Pinpoint the cell where the given text exists, returning its [x, y] midpoint coordinate. 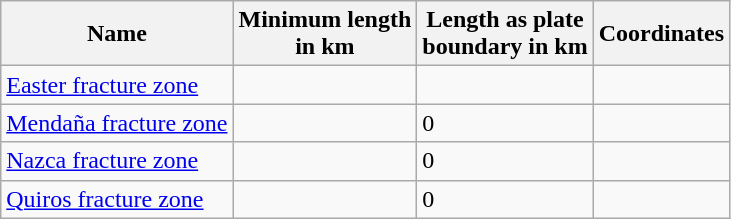
Name [117, 34]
Nazca fracture zone [117, 161]
Quiros fracture zone [117, 199]
Mendaña fracture zone [117, 123]
Coordinates [661, 34]
Easter fracture zone [117, 85]
Length as plate boundary in km [505, 34]
Minimum lengthin km [325, 34]
